Detect which cell encompasses the target text, then output its [X, Y] center coordinate. 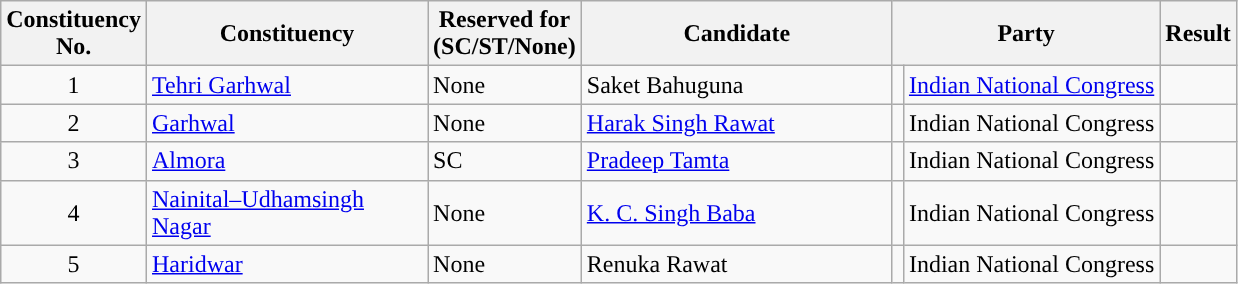
3 [74, 161]
Candidate [736, 34]
Haridwar [286, 264]
Almora [286, 161]
K. C. Singh Baba [736, 212]
Renuka Rawat [736, 264]
4 [74, 212]
Garhwal [286, 123]
Constituency [286, 34]
Constituency No. [74, 34]
Party [1026, 34]
Result [1198, 34]
5 [74, 264]
Saket Bahuguna [736, 85]
SC [505, 161]
Pradeep Tamta [736, 161]
Tehri Garhwal [286, 85]
2 [74, 123]
1 [74, 85]
Reserved for(SC/ST/None) [505, 34]
Nainital–Udhamsingh Nagar [286, 212]
Harak Singh Rawat [736, 123]
